Output the [X, Y] coordinate of the center of the cell containing the given text.  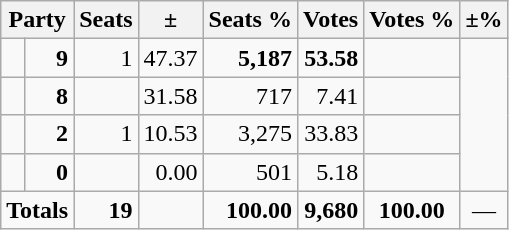
5,187 [250, 58]
5.18 [330, 172]
Votes [330, 20]
Seats [106, 20]
— [484, 210]
19 [106, 210]
31.58 [170, 96]
47.37 [170, 58]
Party [38, 20]
501 [250, 172]
33.83 [330, 134]
9,680 [330, 210]
±% [484, 20]
9 [48, 58]
3,275 [250, 134]
10.53 [170, 134]
0 [48, 172]
0.00 [170, 172]
717 [250, 96]
8 [48, 96]
7.41 [330, 96]
Totals [38, 210]
53.58 [330, 58]
± [170, 20]
Votes % [412, 20]
2 [48, 134]
Seats % [250, 20]
